Return the [x, y] coordinate for the center point of the cell that contains the specified text.  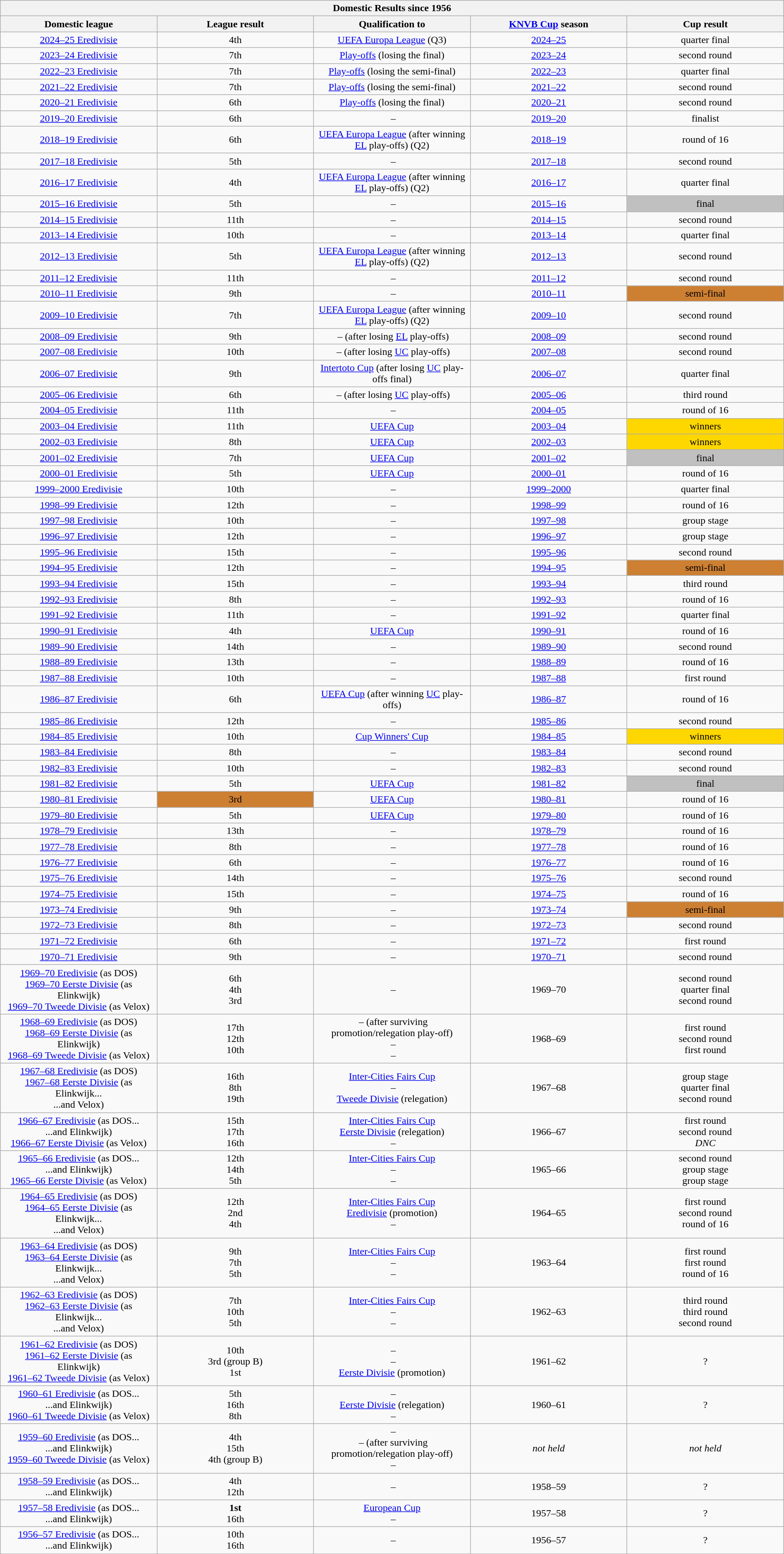
2022–23 [548, 71]
1977–78 [548, 847]
2020–21 Eredivisie [79, 103]
2024–25 Eredivisie [79, 40]
2003–04 [548, 426]
2022–23 Eredivisie [79, 71]
Qualification to [392, 24]
1992–93 Eredivisie [79, 599]
1991–92 [548, 615]
1975–76 Eredivisie [79, 878]
2024–25 [548, 40]
1990–91 Eredivisie [79, 631]
5th 16th 8th [236, 1405]
1970–71 Eredivisie [79, 957]
2002–03 Eredivisie [79, 442]
1997–98 Eredivisie [79, 521]
2017–18 Eredivisie [79, 161]
2006–07 [548, 373]
Inter-Cities Fairs Cup Eredivisie (promotion) – [392, 1214]
1963–64 Eredivisie (as DOS) 1963–64 Eerste Divisie (as Elinkwijk... ...and Velox) [79, 1262]
– – (after surviving promotion/relegation play-off) – [392, 1449]
1986–87 Eredivisie [79, 699]
2003–04 Eredivisie [79, 426]
2011–12 [548, 278]
1959–60 Eredivisie (as DOS... ...and Elinkwijk) 1959–60 Tweede Divisie (as Velox) [79, 1449]
1997–98 [548, 521]
1975–76 [548, 878]
2021–22 [548, 87]
2023–24 [548, 55]
1967–68 [548, 1088]
finalist [705, 118]
UEFA Cup (after winning UC play-offs) [392, 699]
2012–13 Eredivisie [79, 256]
2010–11 [548, 294]
1979–80 Eredivisie [79, 815]
2001–02 Eredivisie [79, 457]
1960–61 [548, 1405]
1969–70 [548, 989]
1972–73 Eredivisie [79, 925]
2000–01 [548, 473]
1984–85 Eredivisie [79, 736]
1977–78 Eredivisie [79, 847]
1957–58 [548, 1513]
2008–09 Eredivisie [79, 336]
1964–65 Eredivisie (as DOS) 1964–65 Eerste Divisie (as Elinkwijk... ...and Velox) [79, 1214]
1983–84 [548, 752]
1957–58 Eredivisie (as DOS... ...and Elinkwijk) [79, 1513]
17th 12th 10th [236, 1038]
1999–2000 Eredivisie [79, 489]
– (after surviving promotion/relegation play-off) – – [392, 1038]
2012–13 [548, 256]
1996–97 [548, 536]
1978–79 Eredivisie [79, 831]
2001–02 [548, 457]
Cup result [705, 24]
1965–66 [548, 1170]
1976–77 Eredivisie [79, 862]
2014–15 [548, 220]
12th 14th 5th [236, 1170]
1988–89 [548, 662]
1976–77 [548, 862]
second round quarter final second round [705, 989]
first round second round first round [705, 1038]
Inter-Cities Fairs Cup Eerste Divisie (relegation) – [392, 1132]
1983–84 Eredivisie [79, 752]
4th 12th [236, 1487]
2015–16 [548, 204]
1966–67 Eredivisie (as DOS... ...and Elinkwijk) 1966–67 Eerste Divisie (as Velox) [79, 1132]
2020–21 [548, 103]
1994–95 [548, 568]
1981–82 Eredivisie [79, 784]
2007–08 [548, 352]
1994–95 Eredivisie [79, 568]
2018–19 [548, 140]
2023–24 Eredivisie [79, 55]
1998–99 [548, 505]
2009–10 [548, 315]
1996–97 Eredivisie [79, 536]
2006–07 Eredivisie [79, 373]
1956–57 Eredivisie (as DOS... ...and Elinkwijk) [79, 1540]
2007–08 Eredivisie [79, 352]
first round second round round of 16 [705, 1214]
1984–85 [548, 736]
1961–62 Eredivisie (as DOS) 1961–62 Eerste Divisie (as Elinkwijk) 1961–62 Tweede Divisie (as Velox) [79, 1361]
second round group stage group stage [705, 1170]
KNVB Cup season [548, 24]
2009–10 Eredivisie [79, 315]
1967–68 Eredivisie (as DOS) 1967–68 Eerste Divisie (as Elinkwijk... ...and Velox) [79, 1088]
Domestic Results since 1956 [392, 8]
2019–20 Eredivisie [79, 118]
1960–61 Eredivisie (as DOS... ...and Elinkwijk) 1960–61 Tweede Divisie (as Velox) [79, 1405]
Inter-Cities Fairs Cup – Tweede Divisie (relegation) [392, 1088]
Domestic league [79, 24]
– (after losing EL play-offs) [392, 336]
1st 16th [236, 1513]
1998–99 Eredivisie [79, 505]
2016–17 [548, 182]
– – Eerste Divisie (promotion) [392, 1361]
2013–14 [548, 235]
2005–06 Eredivisie [79, 395]
1971–72 Eredivisie [79, 941]
1966–67 [548, 1132]
2015–16 Eredivisie [79, 204]
League result [236, 24]
1990–91 [548, 631]
2011–12 Eredivisie [79, 278]
2000–01 Eredivisie [79, 473]
4th 15th 4th (group B) [236, 1449]
1999–2000 [548, 489]
1986–87 [548, 699]
first round second round DNC [705, 1132]
2018–19 Eredivisie [79, 140]
third round third round second round [705, 1312]
first round first round round of 16 [705, 1262]
2016–17 Eredivisie [79, 182]
group stage quarter final second round [705, 1088]
UEFA Europa League (Q3) [392, 40]
1980–81 Eredivisie [79, 800]
1995–96 [548, 552]
1969–70 Eredivisie (as DOS) 1969–70 Eerste Divisie (as Elinkwijk) 1969–70 Tweede Divisie (as Velox) [79, 989]
1958–59 [548, 1487]
1982–83 [548, 768]
1956–57 [548, 1540]
1989–90 [548, 647]
Cup Winners' Cup [392, 736]
2013–14 Eredivisie [79, 235]
1974–75 Eredivisie [79, 894]
1981–82 [548, 784]
1970–71 [548, 957]
2008–09 [548, 336]
10th 16th [236, 1540]
2005–06 [548, 395]
9th 7th 5th [236, 1262]
1964–65 [548, 1214]
1985–86 [548, 721]
2004–05 Eredivisie [79, 410]
1989–90 Eredivisie [79, 647]
1982–83 Eredivisie [79, 768]
1987–88 [548, 678]
1985–86 Eredivisie [79, 721]
6th 4th 3rd [236, 989]
1987–88 Eredivisie [79, 678]
7th 10th 5th [236, 1312]
1988–89 Eredivisie [79, 662]
1993–94 [548, 584]
1962–63 [548, 1312]
2017–18 [548, 161]
1978–79 [548, 831]
2010–11 Eredivisie [79, 294]
1993–94 Eredivisie [79, 584]
1974–75 [548, 894]
1961–62 [548, 1361]
European Cup – [392, 1513]
1991–92 Eredivisie [79, 615]
16th 8th 19th [236, 1088]
2004–05 [548, 410]
2021–22 Eredivisie [79, 87]
1963–64 [548, 1262]
1968–69 [548, 1038]
12th 2nd 4th [236, 1214]
1965–66 Eredivisie (as DOS... ...and Elinkwijk) 1965–66 Eerste Divisie (as Velox) [79, 1170]
15th 17th 16th [236, 1132]
1972–73 [548, 925]
– Eerste Divisie (relegation) – [392, 1405]
3rd [236, 800]
1968–69 Eredivisie (as DOS) 1968–69 Eerste Divisie (as Elinkwijk) 1968–69 Tweede Divisie (as Velox) [79, 1038]
1973–74 Eredivisie [79, 910]
Intertoto Cup (after losing UC play-offs final) [392, 373]
10th 3rd (group B) 1st [236, 1361]
2019–20 [548, 118]
1995–96 Eredivisie [79, 552]
1973–74 [548, 910]
1979–80 [548, 815]
1971–72 [548, 941]
2014–15 Eredivisie [79, 220]
1958–59 Eredivisie (as DOS... ...and Elinkwijk) [79, 1487]
1980–81 [548, 800]
2002–03 [548, 442]
1962–63 Eredivisie (as DOS) 1962–63 Eerste Divisie (as Elinkwijk... ...and Velox) [79, 1312]
1992–93 [548, 599]
